Extract the (x, y) coordinate from the center of the cell holding the provided text.  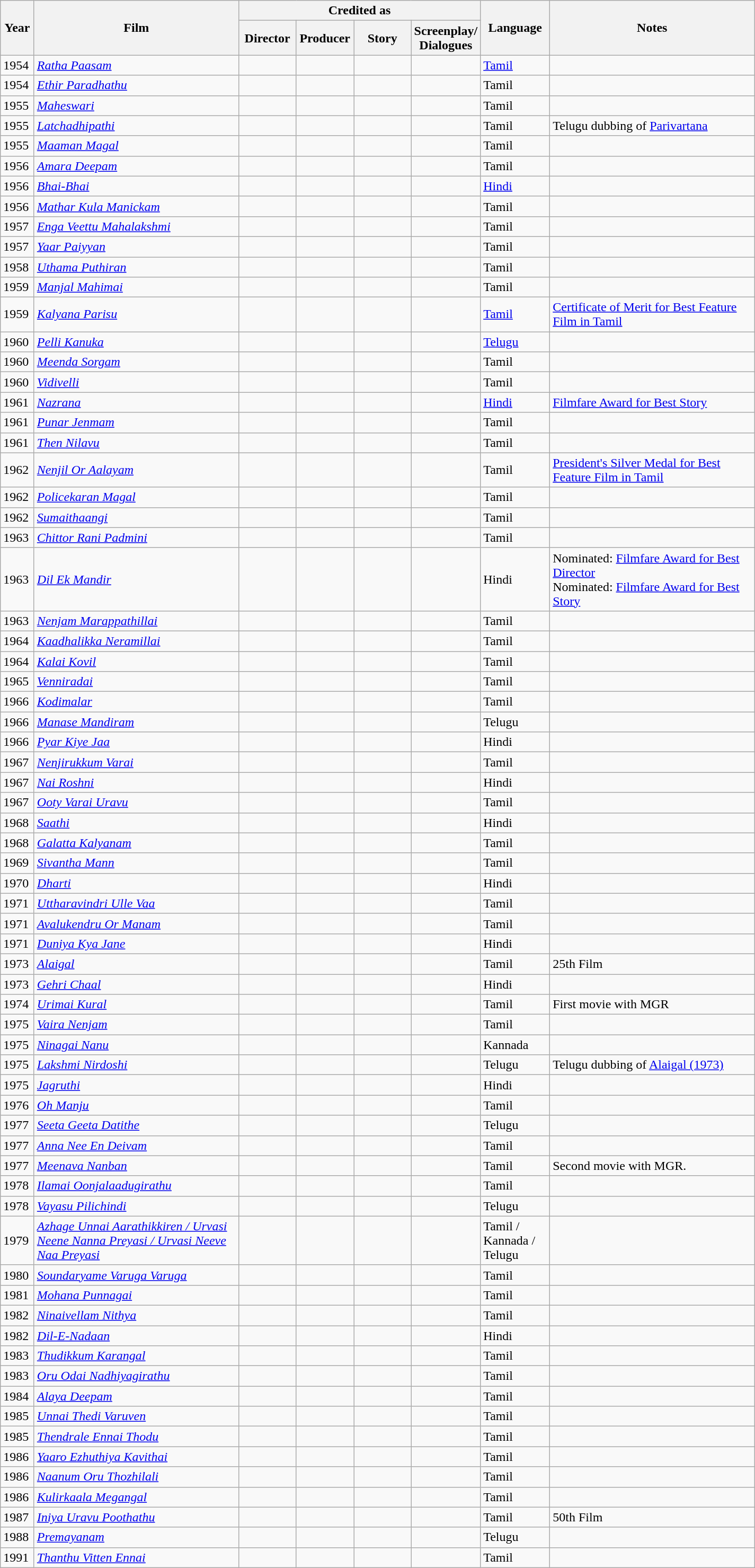
Nenjam Marappathillai (136, 621)
Certificate of Merit for Best Feature Film in Tamil (652, 315)
Amara Deepam (136, 166)
Language (515, 28)
1970 (17, 883)
Venniradai (136, 682)
Kulirkaala Megangal (136, 1497)
Alaigal (136, 964)
1980 (17, 1275)
1969 (17, 863)
Telugu dubbing of Parivartana (652, 126)
Tamil / Kannada / Telugu (515, 1240)
Meenava Nanban (136, 1166)
Saathi (136, 823)
Latchadhipathi (136, 126)
Nenjil Or Aalayam (136, 470)
Manjal Mahimai (136, 287)
Vaira Nenjam (136, 1025)
Kodimalar (136, 702)
Yaaro Ezhuthiya Kavithai (136, 1457)
Manase Mandiram (136, 722)
Screenplay/ Dialogues (446, 38)
Gehri Chaal (136, 984)
Kalyana Parisu (136, 315)
Punar Jenmam (136, 422)
Notes (652, 28)
Anna Nee En Deivam (136, 1146)
President's Silver Medal for Best Feature Film in Tamil (652, 470)
Ninagai Nanu (136, 1045)
Kaadhalikka Neramillai (136, 641)
Jagruthi (136, 1085)
Director (267, 38)
Thanthu Vitten Ennai (136, 1557)
Meenda Sorgam (136, 362)
Maaman Magal (136, 146)
1987 (17, 1517)
1981 (17, 1295)
1979 (17, 1240)
Yaar Paiyyan (136, 246)
Galatta Kalyanam (136, 843)
Kalai Kovil (136, 661)
Chittor Rani Padmini (136, 538)
25th Film (652, 964)
1965 (17, 682)
1958 (17, 267)
Dil-E-Nadaan (136, 1335)
Policekaran Magal (136, 497)
Azhage Unnai Aarathikkiren / Urvasi Neene Nanna Preyasi / Urvasi Neeve Naa Preyasi (136, 1240)
1988 (17, 1537)
Kannada (515, 1045)
Pyar Kiye Jaa (136, 742)
Nai Roshni (136, 782)
Filmfare Award for Best Story (652, 402)
Bhai-Bhai (136, 186)
Credited as (359, 11)
1984 (17, 1396)
Sumaithaangi (136, 517)
Maheswari (136, 105)
Pelli Kanuka (136, 342)
Film (136, 28)
Producer (325, 38)
1991 (17, 1557)
Nenjirukkum Varai (136, 762)
Vayasu Pilichindi (136, 1206)
Mathar Kula Manickam (136, 206)
Story (383, 38)
Iniya Uravu Poothathu (136, 1517)
Telugu dubbing of Alaigal (1973) (652, 1065)
Nominated: Filmfare Award for Best Director Nominated: Filmfare Award for Best Story (652, 579)
1976 (17, 1105)
Ooty Varai Uravu (136, 803)
Premayanam (136, 1537)
Second movie with MGR. (652, 1166)
First movie with MGR (652, 1005)
Urimai Kural (136, 1005)
Soundaryame Varuga Varuga (136, 1275)
Thudikkum Karangal (136, 1356)
Thendrale Ennai Thodu (136, 1437)
Ilamai Oonjalaadugirathu (136, 1186)
Enga Veettu Mahalakshmi (136, 226)
Sivantha Mann (136, 863)
Duniya Kya Jane (136, 944)
Vidivelli (136, 382)
Oh Manju (136, 1105)
Avalukendru Or Manam (136, 923)
Naanum Oru Thozhilali (136, 1477)
Lakshmi Nirdoshi (136, 1065)
Nazrana (136, 402)
Year (17, 28)
Mohana Punnagai (136, 1295)
Alaya Deepam (136, 1396)
Ethir Paradhathu (136, 85)
Dharti (136, 883)
Ratha Paasam (136, 65)
1974 (17, 1005)
50th Film (652, 1517)
Dil Ek Mandir (136, 579)
Uttharavindri Ulle Vaa (136, 903)
Seeta Geeta Datithe (136, 1125)
Then Nilavu (136, 443)
Unnai Thedi Varuven (136, 1416)
Oru Odai Nadhiyagirathu (136, 1376)
Uthama Puthiran (136, 267)
Ninaivellam Nithya (136, 1315)
